Scan for the cell matching the given text and deliver its (x, y) coordinate at center. 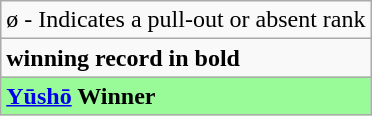
Yūshō Winner (186, 96)
winning record in bold (186, 58)
ø - Indicates a pull-out or absent rank (186, 20)
